Provide the (X, Y) coordinate of the cell's center where the given text is located.  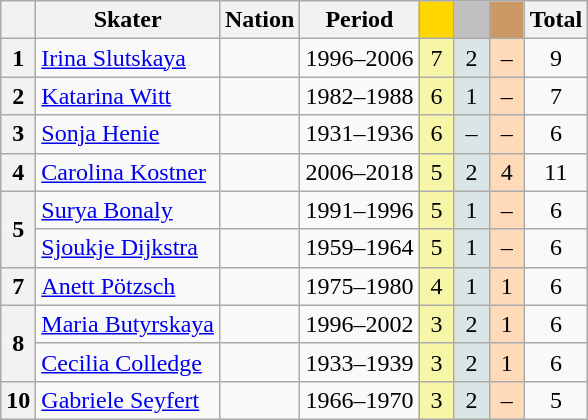
Maria Butyrskaya (128, 324)
10 (18, 400)
1991–1996 (360, 210)
Surya Bonaly (128, 210)
1996–2002 (360, 324)
Skater (128, 20)
1959–1964 (360, 248)
Irina Slutskaya (128, 58)
2006–2018 (360, 172)
1933–1939 (360, 362)
Total (556, 20)
1975–1980 (360, 286)
1982–1988 (360, 96)
11 (556, 172)
Nation (259, 20)
1996–2006 (360, 58)
1931–1936 (360, 134)
Katarina Witt (128, 96)
Gabriele Seyfert (128, 400)
Cecilia Colledge (128, 362)
Anett Pötzsch (128, 286)
9 (556, 58)
1966–1970 (360, 400)
Period (360, 20)
Carolina Kostner (128, 172)
8 (18, 343)
Sonja Henie (128, 134)
Sjoukje Dijkstra (128, 248)
